Pinpoint the cell where the given text exists, returning its [x, y] midpoint coordinate. 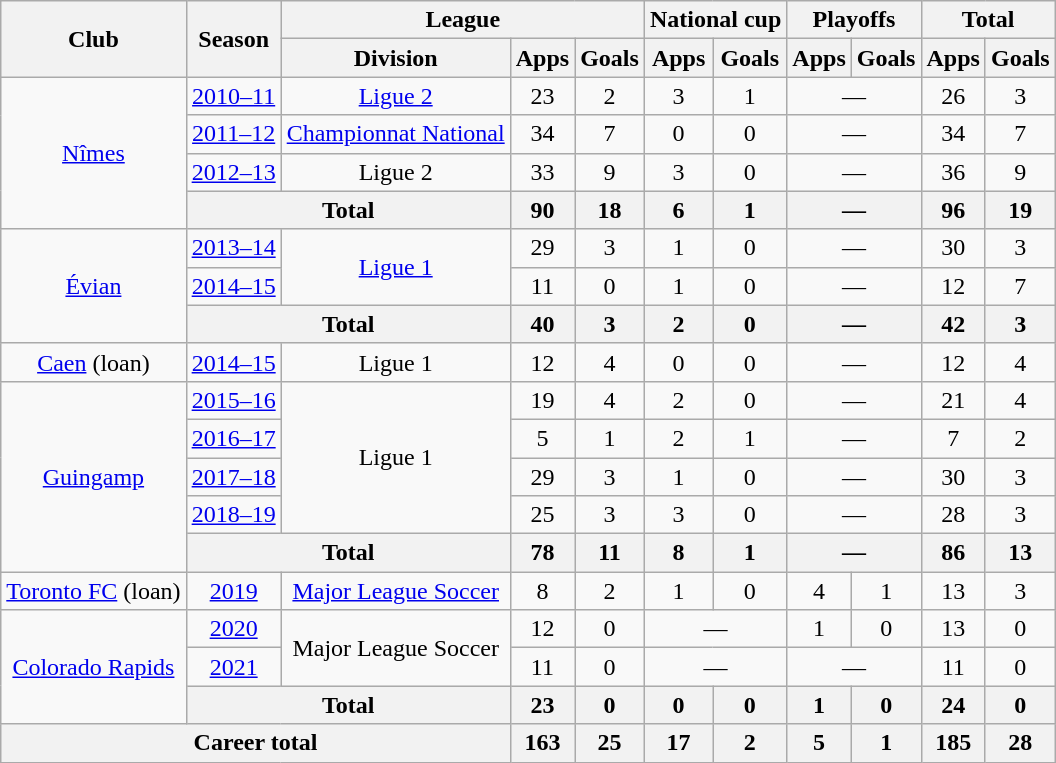
Championnat National [396, 134]
2012–13 [234, 172]
36 [953, 172]
2015–16 [234, 400]
24 [953, 705]
League [462, 20]
Nîmes [94, 153]
2021 [234, 667]
2011–12 [234, 134]
40 [542, 324]
Guingamp [94, 476]
33 [542, 172]
Colorado Rapids [94, 667]
96 [953, 210]
Playoffs [854, 20]
Career total [256, 743]
2020 [234, 629]
90 [542, 210]
86 [953, 553]
18 [610, 210]
Division [396, 58]
Caen (loan) [94, 362]
6 [678, 210]
2018–19 [234, 515]
26 [953, 96]
2019 [234, 591]
185 [953, 743]
Club [94, 39]
2016–17 [234, 438]
2010–11 [234, 96]
Season [234, 39]
78 [542, 553]
2017–18 [234, 477]
17 [678, 743]
National cup [715, 20]
2013–14 [234, 248]
Toronto FC (loan) [94, 591]
42 [953, 324]
163 [542, 743]
21 [953, 400]
Évian [94, 286]
